Find where the given text appears and provide that cell's center as [x, y] coordinate. 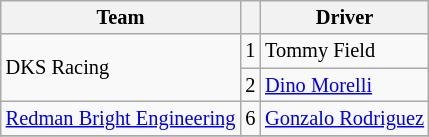
Gonzalo Rodriguez [344, 118]
1 [250, 51]
DKS Racing [121, 68]
2 [250, 85]
Team [121, 17]
Redman Bright Engineering [121, 118]
Tommy Field [344, 51]
6 [250, 118]
Dino Morelli [344, 85]
Driver [344, 17]
